Pinpoint the cell where the given text exists, returning its [x, y] midpoint coordinate. 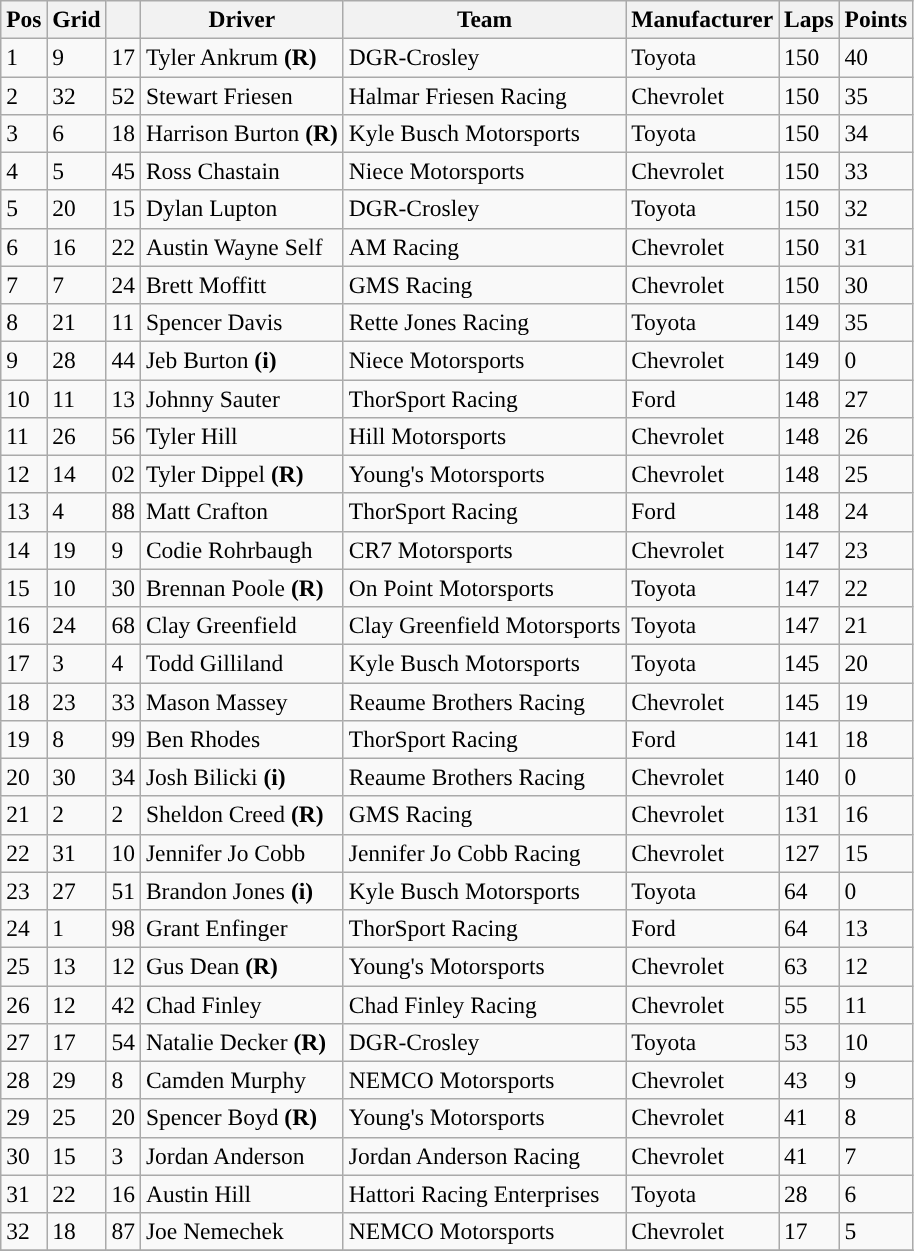
Points [876, 19]
02 [123, 474]
88 [123, 512]
Mason Massey [242, 701]
87 [123, 1231]
AM Racing [484, 247]
53 [810, 1042]
Matt Crafton [242, 512]
51 [123, 891]
Ben Rhodes [242, 739]
Driver [242, 19]
52 [123, 95]
98 [123, 928]
42 [123, 1004]
Natalie Decker (R) [242, 1042]
Jordan Anderson [242, 1156]
Manufacturer [702, 19]
Hattori Racing Enterprises [484, 1194]
99 [123, 739]
Joe Nemechek [242, 1231]
Dylan Lupton [242, 209]
Austin Hill [242, 1194]
Todd Gilliland [242, 663]
Clay Greenfield [242, 625]
Brett Moffitt [242, 285]
Grant Enfinger [242, 928]
Spencer Davis [242, 322]
Jeb Burton (i) [242, 360]
Grid [76, 19]
Spencer Boyd (R) [242, 1118]
140 [810, 777]
Codie Rohrbaugh [242, 550]
44 [123, 360]
127 [810, 853]
Brennan Poole (R) [242, 588]
Tyler Hill [242, 436]
45 [123, 171]
Jordan Anderson Racing [484, 1156]
131 [810, 815]
56 [123, 436]
Chad Finley Racing [484, 1004]
68 [123, 625]
Hill Motorsports [484, 436]
55 [810, 1004]
Josh Bilicki (i) [242, 777]
Sheldon Creed (R) [242, 815]
43 [810, 1080]
Ross Chastain [242, 171]
Laps [810, 19]
Clay Greenfield Motorsports [484, 625]
Rette Jones Racing [484, 322]
Tyler Ankrum (R) [242, 57]
Austin Wayne Self [242, 247]
Camden Murphy [242, 1080]
Team [484, 19]
54 [123, 1042]
Stewart Friesen [242, 95]
Harrison Burton (R) [242, 133]
63 [810, 966]
Chad Finley [242, 1004]
Pos [24, 19]
Halmar Friesen Racing [484, 95]
40 [876, 57]
Jennifer Jo Cobb Racing [484, 853]
On Point Motorsports [484, 588]
Gus Dean (R) [242, 966]
Brandon Jones (i) [242, 891]
Tyler Dippel (R) [242, 474]
Jennifer Jo Cobb [242, 853]
141 [810, 739]
Johnny Sauter [242, 398]
CR7 Motorsports [484, 550]
